Return (x, y) of the center of cell containing provided text 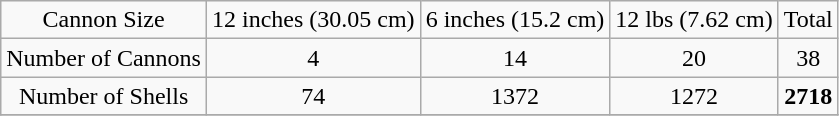
Total (808, 20)
1272 (694, 96)
Number of Shells (104, 96)
1372 (515, 96)
4 (313, 58)
Number of Cannons (104, 58)
38 (808, 58)
74 (313, 96)
14 (515, 58)
12 inches (30.05 cm) (313, 20)
20 (694, 58)
Cannon Size (104, 20)
6 inches (15.2 cm) (515, 20)
12 lbs (7.62 cm) (694, 20)
2718 (808, 96)
